Determine the (x, y) coordinate at the center of the cell enclosing the given text.  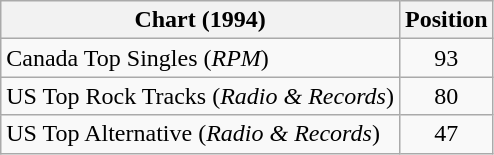
47 (446, 134)
Canada Top Singles (RPM) (200, 58)
93 (446, 58)
Position (446, 20)
US Top Alternative (Radio & Records) (200, 134)
US Top Rock Tracks (Radio & Records) (200, 96)
Chart (1994) (200, 20)
80 (446, 96)
